From the cell containing the given text, extract its center point as [x, y] coordinate. 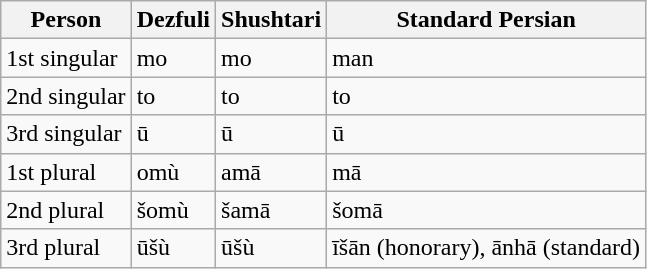
šomù [173, 210]
1st plural [66, 172]
amā [272, 172]
omù [173, 172]
3rd singular [66, 134]
Standard Persian [486, 20]
mā [486, 172]
šomā [486, 210]
man [486, 58]
3rd plural [66, 248]
1st singular [66, 58]
Dezfuli [173, 20]
2nd plural [66, 210]
īšān (honorary), ānhā (standard) [486, 248]
Person [66, 20]
2nd singular [66, 96]
šamā [272, 210]
Shushtari [272, 20]
